Extract the (X, Y) coordinate from the center of the cell holding the provided text.  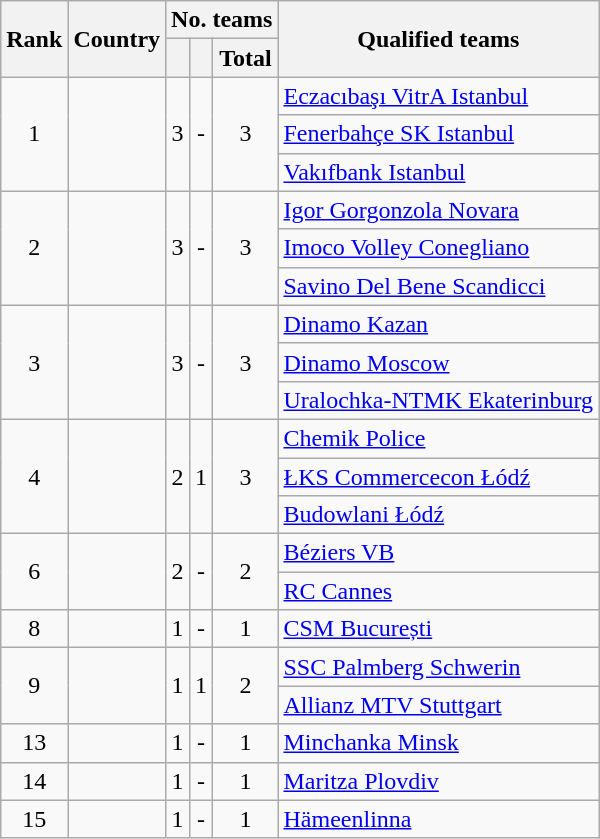
Dinamo Moscow (438, 362)
Hämeenlinna (438, 819)
No. teams (222, 20)
Fenerbahçe SK Istanbul (438, 134)
Country (117, 39)
4 (34, 476)
ŁKS Commercecon Łódź (438, 477)
14 (34, 781)
Minchanka Minsk (438, 743)
Rank (34, 39)
Vakıfbank Istanbul (438, 172)
Imoco Volley Conegliano (438, 248)
CSM București (438, 629)
15 (34, 819)
6 (34, 572)
Total (246, 58)
Béziers VB (438, 553)
Igor Gorgonzola Novara (438, 210)
Eczacıbaşı VitrA Istanbul (438, 96)
13 (34, 743)
SSC Palmberg Schwerin (438, 667)
Maritza Plovdiv (438, 781)
Allianz MTV Stuttgart (438, 705)
Dinamo Kazan (438, 324)
8 (34, 629)
9 (34, 686)
Savino Del Bene Scandicci (438, 286)
Chemik Police (438, 438)
RC Cannes (438, 591)
Budowlani Łódź (438, 515)
Qualified teams (438, 39)
Uralochka-NTMK Ekaterinburg (438, 400)
